Detect which cell encompasses the target text, then output its [X, Y] center coordinate. 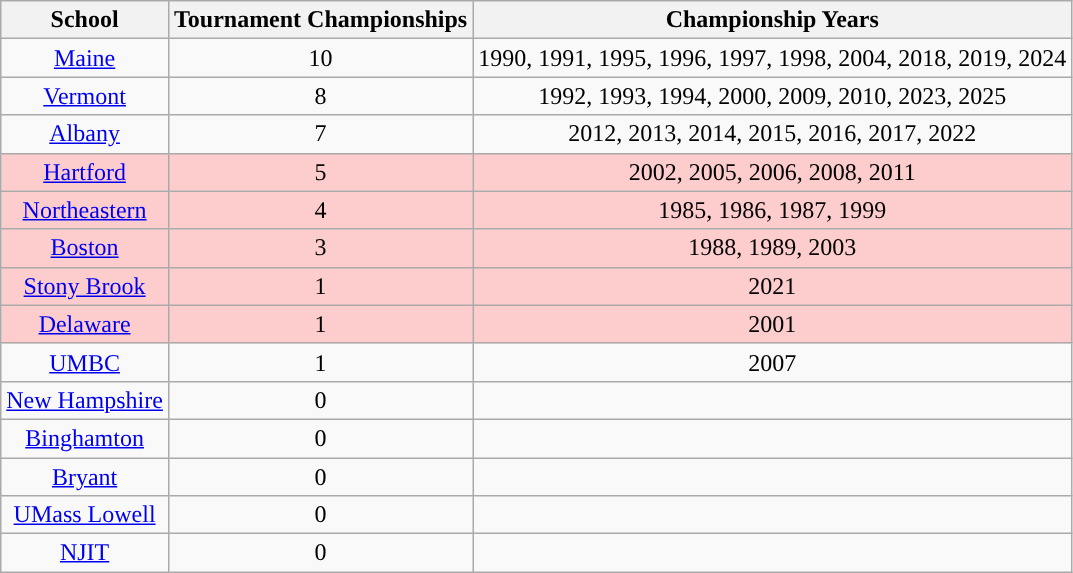
School [85, 20]
Vermont [85, 96]
2021 [772, 286]
8 [320, 96]
Bryant [85, 477]
Albany [85, 134]
5 [320, 172]
Northeastern [85, 210]
Maine [85, 58]
2001 [772, 324]
Championship Years [772, 20]
NJIT [85, 553]
2002, 2005, 2006, 2008, 2011 [772, 172]
3 [320, 248]
New Hampshire [85, 400]
2007 [772, 362]
1988, 1989, 2003 [772, 248]
1990, 1991, 1995, 1996, 1997, 1998, 2004, 2018, 2019, 2024 [772, 58]
Tournament Championships [320, 20]
4 [320, 210]
2012, 2013, 2014, 2015, 2016, 2017, 2022 [772, 134]
1985, 1986, 1987, 1999 [772, 210]
UMBC [85, 362]
10 [320, 58]
7 [320, 134]
Stony Brook [85, 286]
Hartford [85, 172]
Delaware [85, 324]
1992, 1993, 1994, 2000, 2009, 2010, 2023, 2025 [772, 96]
Binghamton [85, 438]
UMass Lowell [85, 515]
Boston [85, 248]
